Capture the cell that displays the provided text and extract its (x, y) central coordinate. 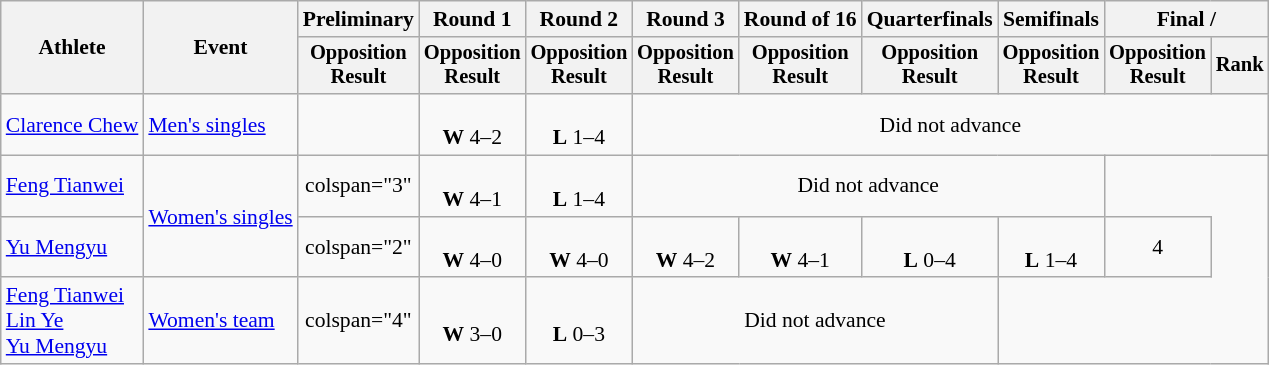
colspan="4" (358, 322)
Men's singles (220, 124)
Women's team (220, 322)
Event (220, 48)
Women's singles (220, 217)
Rank (1240, 66)
W 3–0 (472, 322)
L 0–3 (580, 322)
Clarence Chew (72, 124)
4 (1158, 248)
Round 3 (686, 19)
Preliminary (358, 19)
Yu Mengyu (72, 248)
Round 1 (472, 19)
Athlete (72, 48)
Final / (1186, 19)
Feng Tianwei (72, 186)
colspan="3" (358, 186)
colspan="2" (358, 248)
Feng TianweiLin YeYu Mengyu (72, 322)
Round of 16 (800, 19)
Quarterfinals (930, 19)
Semifinals (1052, 19)
L 0–4 (930, 248)
Round 2 (580, 19)
